Return the (x, y) coordinate for the center point of the cell that contains the specified text.  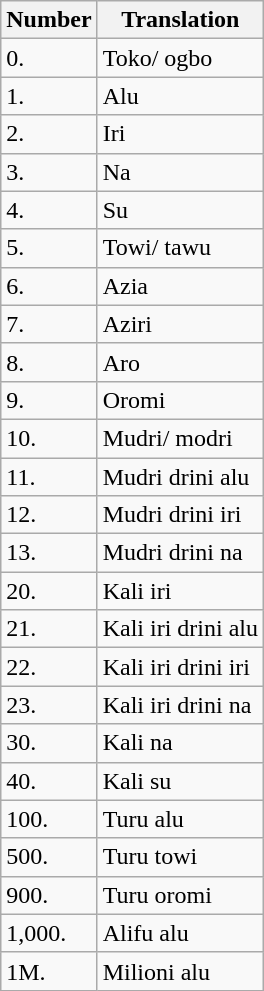
500. (49, 857)
1. (49, 96)
Kali na (180, 743)
Mudri drini iri (180, 515)
7. (49, 324)
Mudri/ modri (180, 438)
4. (49, 210)
Towi/ tawu (180, 248)
5. (49, 248)
Aziri (180, 324)
30. (49, 743)
Turu towi (180, 857)
9. (49, 400)
Kali iri drini iri (180, 667)
Translation (180, 20)
100. (49, 819)
13. (49, 553)
Su (180, 210)
1,000. (49, 933)
Na (180, 172)
2. (49, 134)
Mudri drini na (180, 553)
Toko/ ogbo (180, 58)
20. (49, 591)
21. (49, 629)
Alifu alu (180, 933)
8. (49, 362)
Turu oromi (180, 895)
Number (49, 20)
Kali iri (180, 591)
3. (49, 172)
Oromi (180, 400)
22. (49, 667)
11. (49, 477)
1M. (49, 971)
Kali su (180, 781)
900. (49, 895)
23. (49, 705)
Iri (180, 134)
40. (49, 781)
Mudri drini alu (180, 477)
6. (49, 286)
Alu (180, 96)
0. (49, 58)
12. (49, 515)
10. (49, 438)
Milioni alu (180, 971)
Azia (180, 286)
Turu alu (180, 819)
Kali iri drini na (180, 705)
Aro (180, 362)
Kali iri drini alu (180, 629)
